Find where the given text appears and provide that cell's center as (X, Y) coordinate. 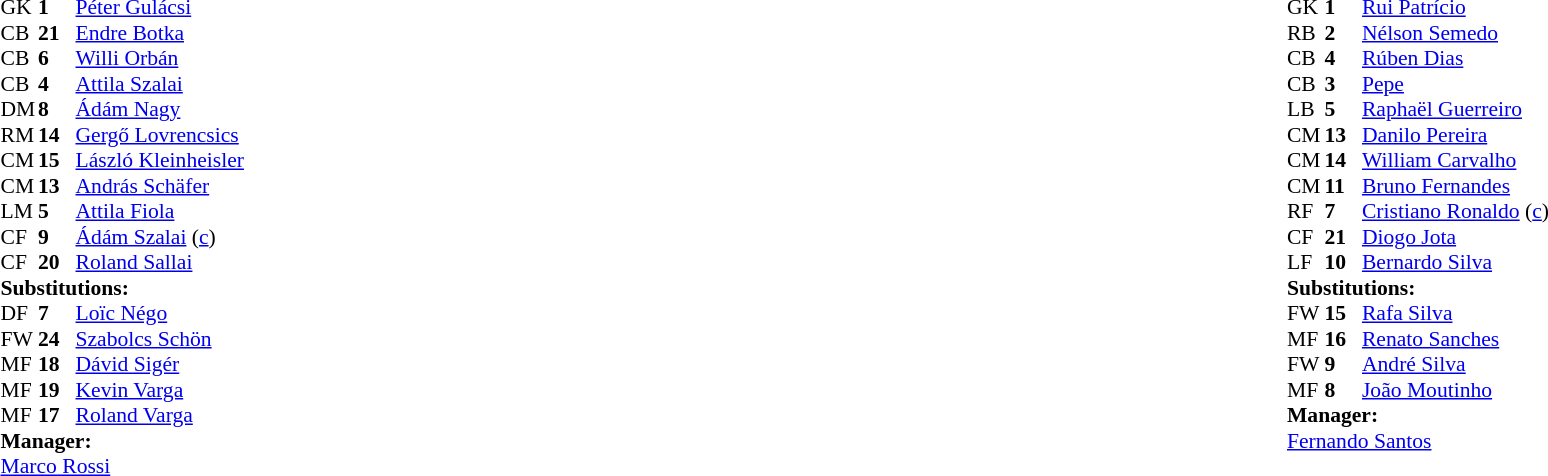
Manager: (122, 441)
2 (1343, 33)
Loïc Négo (160, 313)
LB (1306, 109)
17 (57, 415)
RB (1306, 33)
László Kleinheisler (160, 161)
Roland Sallai (160, 263)
RF (1306, 211)
DM (19, 109)
19 (57, 390)
Ádám Nagy (160, 109)
6 (57, 59)
10 (1343, 263)
11 (1343, 186)
Attila Fiola (160, 211)
Substitutions: (122, 288)
24 (57, 339)
Gergő Lovrencsics (160, 135)
Roland Varga (160, 415)
András Schäfer (160, 186)
Willi Orbán (160, 59)
Szabolcs Schön (160, 339)
Attila Szalai (160, 84)
RM (19, 135)
Endre Botka (160, 33)
DF (19, 313)
18 (57, 365)
16 (1343, 339)
3 (1343, 84)
Kevin Varga (160, 390)
Dávid Sigér (160, 365)
Ádám Szalai (c) (160, 237)
LF (1306, 263)
20 (57, 263)
LM (19, 211)
